Identify which cell holds the provided text, then report its [X, Y] central coordinate. 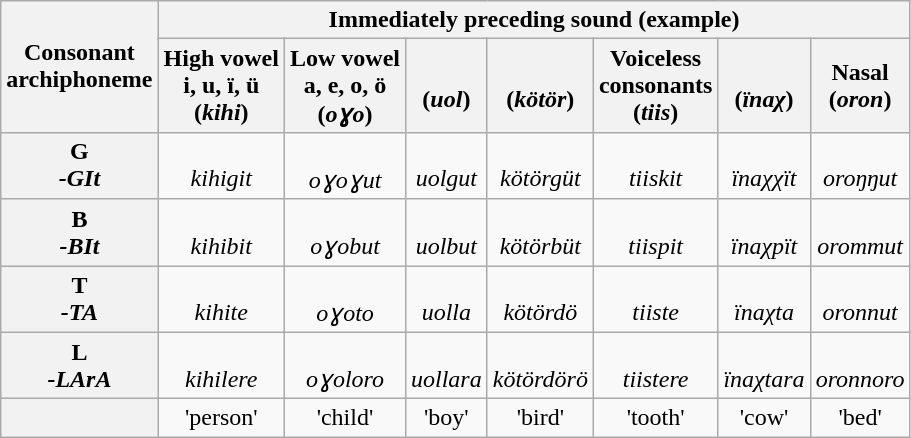
'cow' [764, 418]
uolgut [446, 166]
orommut [860, 232]
kihilere [221, 366]
oroŋŋut [860, 166]
kihibit [221, 232]
oronnoro [860, 366]
'bird' [540, 418]
uolla [446, 300]
kötördörö [540, 366]
'boy' [446, 418]
oɣoloro [344, 366]
ïnaχtara [764, 366]
tiistere [655, 366]
kötörgüt [540, 166]
(uol) [446, 86]
ïnaχta [764, 300]
uolbut [446, 232]
Immediately preceding sound (example) [534, 20]
kötörbüt [540, 232]
Nasal(oron) [860, 86]
kihite [221, 300]
High vowel i, u, ï, ü(kihi) [221, 86]
kihigit [221, 166]
G-GIt [80, 166]
'bed' [860, 418]
uollara [446, 366]
tiispit [655, 232]
B-BIt [80, 232]
Consonantarchiphoneme [80, 67]
kötördö [540, 300]
Low vowel a, e, o, ö(oɣo) [344, 86]
'tooth' [655, 418]
T-TA [80, 300]
L-LArA [80, 366]
'child' [344, 418]
ïnaχχït [764, 166]
(kötör) [540, 86]
Voiceless consonants (tiis) [655, 86]
ïnaχpït [764, 232]
oɣoɣut [344, 166]
oɣoto [344, 300]
oɣobut [344, 232]
oronnut [860, 300]
(ïnaχ) [764, 86]
'person' [221, 418]
tiiste [655, 300]
tiiskit [655, 166]
